Find where the given text appears and provide that cell's center as (X, Y) coordinate. 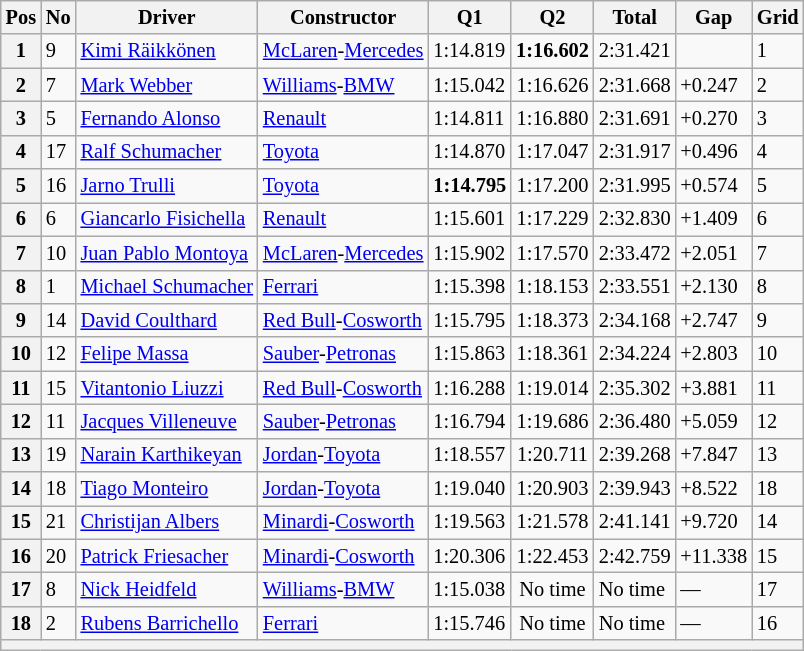
2:39.943 (635, 489)
1:15.042 (470, 85)
1:18.361 (552, 354)
2:41.141 (635, 522)
Nick Heidfeld (167, 589)
2:31.421 (635, 51)
+2.747 (713, 320)
2:31.995 (635, 186)
+2.130 (713, 287)
2:36.480 (635, 421)
2:39.268 (635, 455)
1:15.398 (470, 287)
1:16.794 (470, 421)
1:16.626 (552, 85)
1:14.819 (470, 51)
Mark Webber (167, 85)
Gap (713, 17)
1:17.570 (552, 253)
2:31.668 (635, 85)
Jarno Trulli (167, 186)
+2.803 (713, 354)
+3.881 (713, 388)
1:20.306 (470, 556)
2:33.472 (635, 253)
+0.270 (713, 118)
1:15.038 (470, 589)
2:31.917 (635, 152)
2:33.551 (635, 287)
+11.338 (713, 556)
Rubens Barrichello (167, 623)
Constructor (343, 17)
+0.574 (713, 186)
1:15.863 (470, 354)
1:22.453 (552, 556)
1:14.870 (470, 152)
1:18.153 (552, 287)
1:14.795 (470, 186)
2:34.168 (635, 320)
Pos (21, 17)
No (58, 17)
1:18.557 (470, 455)
1:17.047 (552, 152)
1:20.711 (552, 455)
1:19.686 (552, 421)
Narain Karthikeyan (167, 455)
Q1 (470, 17)
1:15.902 (470, 253)
1:17.200 (552, 186)
Juan Pablo Montoya (167, 253)
2:35.302 (635, 388)
1:16.880 (552, 118)
1:19.040 (470, 489)
Vitantonio Liuzzi (167, 388)
+7.847 (713, 455)
+5.059 (713, 421)
+0.247 (713, 85)
Jacques Villeneuve (167, 421)
Christijan Albers (167, 522)
1:18.373 (552, 320)
Kimi Räikkönen (167, 51)
Patrick Friesacher (167, 556)
2:34.224 (635, 354)
1:16.288 (470, 388)
David Coulthard (167, 320)
+8.522 (713, 489)
Giancarlo Fisichella (167, 219)
Michael Schumacher (167, 287)
1:21.578 (552, 522)
Grid (778, 17)
1:19.563 (470, 522)
2:31.691 (635, 118)
1:15.746 (470, 623)
1:17.229 (552, 219)
Fernando Alonso (167, 118)
+2.051 (713, 253)
1:14.811 (470, 118)
Driver (167, 17)
1:16.602 (552, 51)
2:42.759 (635, 556)
Tiago Monteiro (167, 489)
21 (58, 522)
19 (58, 455)
Felipe Massa (167, 354)
1:15.795 (470, 320)
Q2 (552, 17)
20 (58, 556)
1:20.903 (552, 489)
1:15.601 (470, 219)
1:19.014 (552, 388)
+1.409 (713, 219)
Ralf Schumacher (167, 152)
+0.496 (713, 152)
+9.720 (713, 522)
Total (635, 17)
2:32.830 (635, 219)
